Find where the given text appears and provide that cell's center as (x, y) coordinate. 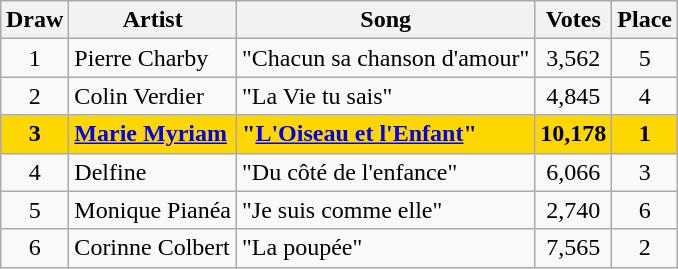
4,845 (574, 96)
Marie Myriam (153, 134)
"Du côté de l'enfance" (386, 172)
Delfine (153, 172)
"La Vie tu sais" (386, 96)
Corinne Colbert (153, 248)
Colin Verdier (153, 96)
3,562 (574, 58)
"L'Oiseau et l'Enfant" (386, 134)
Votes (574, 20)
2,740 (574, 210)
Place (645, 20)
Artist (153, 20)
Monique Pianéa (153, 210)
Draw (34, 20)
"Chacun sa chanson d'amour" (386, 58)
Pierre Charby (153, 58)
6,066 (574, 172)
Song (386, 20)
"La poupée" (386, 248)
"Je suis comme elle" (386, 210)
10,178 (574, 134)
7,565 (574, 248)
